Identify which cell holds the provided text, then report its (X, Y) central coordinate. 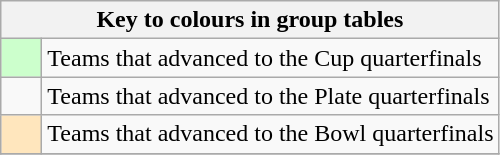
Teams that advanced to the Cup quarterfinals (270, 58)
Teams that advanced to the Bowl quarterfinals (270, 134)
Key to colours in group tables (250, 20)
Teams that advanced to the Plate quarterfinals (270, 96)
